Detect which cell encompasses the target text, then output its (X, Y) center coordinate. 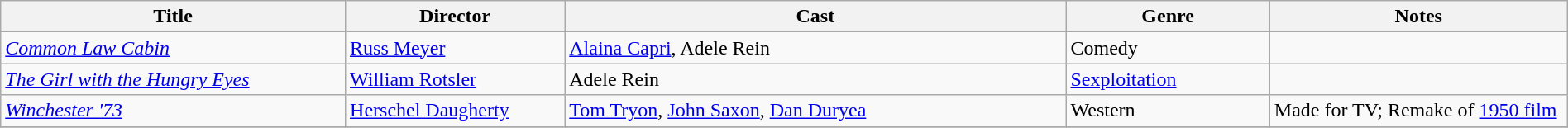
Comedy (1168, 48)
Herschel Daugherty (455, 111)
William Rotsler (455, 79)
Made for TV; Remake of 1950 film (1418, 111)
Western (1168, 111)
Genre (1168, 17)
Russ Meyer (455, 48)
Director (455, 17)
Winchester '73 (174, 111)
Title (174, 17)
Adele Rein (815, 79)
Tom Tryon, John Saxon, Dan Duryea (815, 111)
Sexploitation (1168, 79)
Cast (815, 17)
Notes (1418, 17)
Common Law Cabin (174, 48)
Alaina Capri, Adele Rein (815, 48)
The Girl with the Hungry Eyes (174, 79)
